Capture the cell that displays the provided text and extract its [x, y] central coordinate. 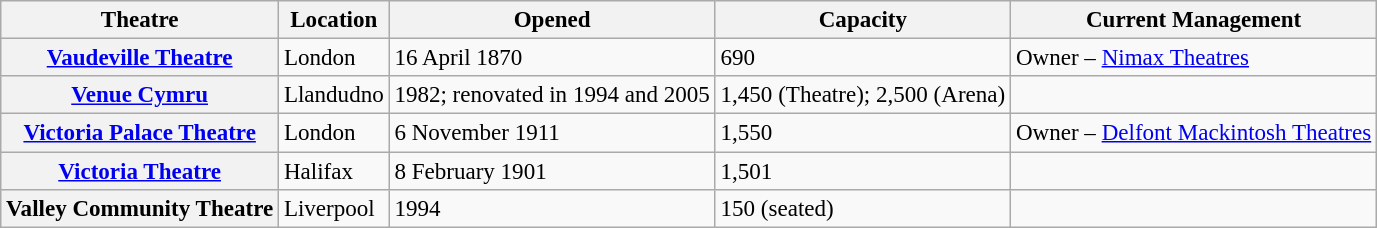
Opened [552, 20]
Current Management [1194, 20]
Victoria Theatre [140, 171]
Location [334, 20]
1982; renovated in 1994 and 2005 [552, 95]
Capacity [862, 20]
1,450 (Theatre); 2,500 (Arena) [862, 95]
Halifax [334, 171]
690 [862, 58]
Liverpool [334, 209]
Vaudeville Theatre [140, 58]
Valley Community Theatre [140, 209]
1,501 [862, 171]
16 April 1870 [552, 58]
Owner – Delfont Mackintosh Theatres [1194, 133]
Llandudno [334, 95]
Venue Cymru [140, 95]
8 February 1901 [552, 171]
6 November 1911 [552, 133]
1,550 [862, 133]
1994 [552, 209]
Owner – Nimax Theatres [1194, 58]
Theatre [140, 20]
Victoria Palace Theatre [140, 133]
150 (seated) [862, 209]
